Detect which cell encompasses the target text, then output its [x, y] center coordinate. 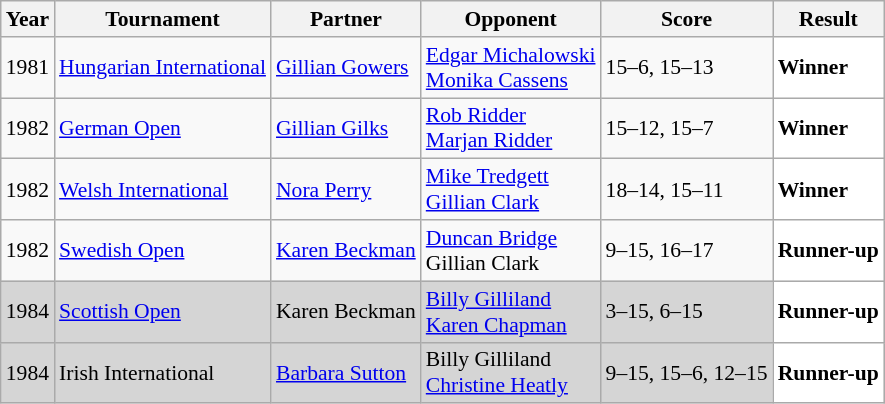
Scottish Open [162, 312]
3–15, 6–15 [687, 312]
Partner [346, 19]
Irish International [162, 372]
Gillian Gowers [346, 68]
Year [28, 19]
Billy Gilliland Christine Heatly [511, 372]
Opponent [511, 19]
9–15, 16–17 [687, 250]
Nora Perry [346, 190]
Mike Tredgett Gillian Clark [511, 190]
Hungarian International [162, 68]
Result [828, 19]
9–15, 15–6, 12–15 [687, 372]
Rob Ridder Marjan Ridder [511, 128]
Welsh International [162, 190]
German Open [162, 128]
Tournament [162, 19]
1981 [28, 68]
Gillian Gilks [346, 128]
Swedish Open [162, 250]
Barbara Sutton [346, 372]
Edgar Michalowski Monika Cassens [511, 68]
15–6, 15–13 [687, 68]
Billy Gilliland Karen Chapman [511, 312]
Duncan Bridge Gillian Clark [511, 250]
18–14, 15–11 [687, 190]
15–12, 15–7 [687, 128]
Score [687, 19]
